Identify which cell holds the provided text, then report its [x, y] central coordinate. 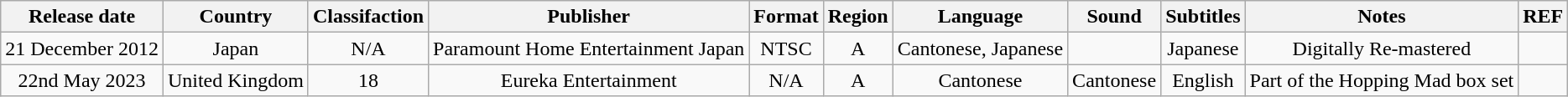
21 December 2012 [82, 48]
Japan [235, 48]
Part of the Hopping Mad box set [1382, 80]
Region [857, 17]
Eureka Entertainment [589, 80]
English [1203, 80]
Classifaction [367, 17]
Publisher [589, 17]
REF [1544, 17]
Country [235, 17]
18 [367, 80]
Notes [1382, 17]
Language [980, 17]
Sound [1114, 17]
Cantonese, Japanese [980, 48]
Subtitles [1203, 17]
United Kingdom [235, 80]
Format [786, 17]
Digitally Re-mastered [1382, 48]
Release date [82, 17]
22nd May 2023 [82, 80]
Japanese [1203, 48]
Paramount Home Entertainment Japan [589, 48]
NTSC [786, 48]
